Pinpoint the cell where the given text exists, returning its (X, Y) midpoint coordinate. 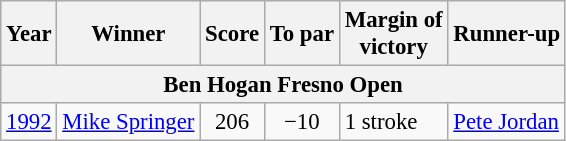
Margin ofvictory (394, 34)
Pete Jordan (506, 122)
Ben Hogan Fresno Open (284, 85)
206 (232, 122)
Year (29, 34)
1 stroke (394, 122)
1992 (29, 122)
Winner (128, 34)
To par (302, 34)
−10 (302, 122)
Mike Springer (128, 122)
Score (232, 34)
Runner-up (506, 34)
